Determine the (x, y) coordinate at the center of the cell enclosing the given text.  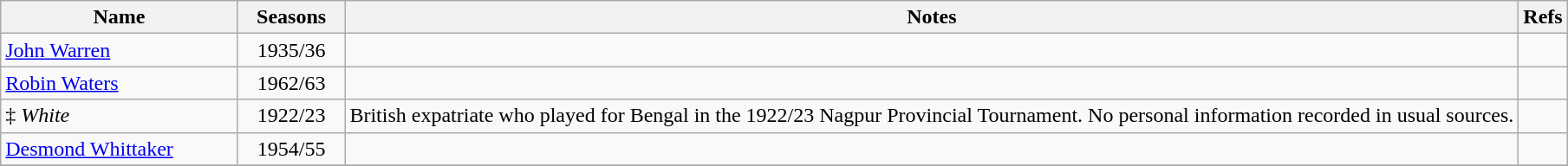
1922/23 (291, 116)
Refs (1543, 17)
1962/63 (291, 83)
‡ White (120, 116)
Desmond Whittaker (120, 149)
Notes (932, 17)
Robin Waters (120, 83)
British expatriate who played for Bengal in the 1922/23 Nagpur Provincial Tournament. No personal information recorded in usual sources. (932, 116)
Seasons (291, 17)
1935/36 (291, 50)
Name (120, 17)
John Warren (120, 50)
1954/55 (291, 149)
